Identify which cell holds the provided text, then report its [X, Y] central coordinate. 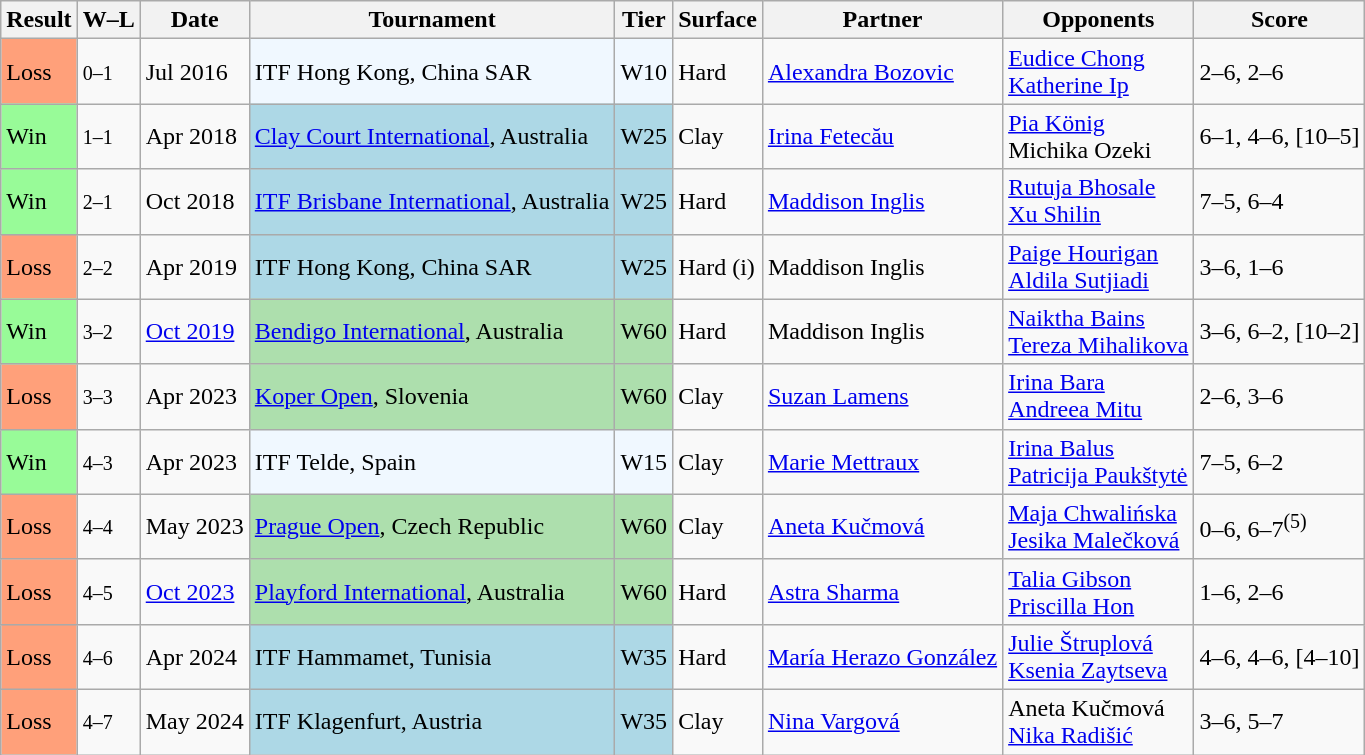
May 2024 [194, 722]
3–6, 5–7 [1280, 722]
Marie Mettraux [882, 462]
Tournament [432, 20]
3–6, 6–2, [10–2] [1280, 332]
Opponents [1098, 20]
Result [39, 20]
May 2023 [194, 526]
Irina Fetecău [882, 136]
Jul 2016 [194, 72]
2–1 [108, 202]
ITF Brisbane International, Australia [432, 202]
4–7 [108, 722]
Score [1280, 20]
Date [194, 20]
Paige Hourigan Aldila Sutjiadi [1098, 266]
W15 [644, 462]
2–2 [108, 266]
Pia König Michika Ozeki [1098, 136]
Nina Vargová [882, 722]
Alexandra Bozovic [882, 72]
0–1 [108, 72]
Talia Gibson Priscilla Hon [1098, 592]
Irina Bara Andreea Mitu [1098, 396]
7–5, 6–4 [1280, 202]
4–6, 4–6, [4–10] [1280, 656]
Playford International, Australia [432, 592]
Apr 2024 [194, 656]
7–5, 6–2 [1280, 462]
ITF Telde, Spain [432, 462]
1–1 [108, 136]
ITF Klagenfurt, Austria [432, 722]
Koper Open, Slovenia [432, 396]
Naiktha Bains Tereza Mihalikova [1098, 332]
4–4 [108, 526]
Tier [644, 20]
Rutuja Bhosale Xu Shilin [1098, 202]
1–6, 2–6 [1280, 592]
Irina Balus Patricija Paukštytė [1098, 462]
Bendigo International, Australia [432, 332]
Surface [718, 20]
ITF Hammamet, Tunisia [432, 656]
Eudice Chong Katherine Ip [1098, 72]
Maja Chwalińska Jesika Malečková [1098, 526]
W10 [644, 72]
Oct 2019 [194, 332]
3–2 [108, 332]
Oct 2018 [194, 202]
3–3 [108, 396]
4–3 [108, 462]
Aneta Kučmová Nika Radišić [1098, 722]
María Herazo González [882, 656]
Apr 2019 [194, 266]
Partner [882, 20]
Suzan Lamens [882, 396]
Apr 2018 [194, 136]
6–1, 4–6, [10–5] [1280, 136]
4–6 [108, 656]
Prague Open, Czech Republic [432, 526]
Julie Štruplová Ksenia Zaytseva [1098, 656]
Oct 2023 [194, 592]
Clay Court International, Australia [432, 136]
4–5 [108, 592]
0–6, 6–7(5) [1280, 526]
Hard (i) [718, 266]
2–6, 2–6 [1280, 72]
3–6, 1–6 [1280, 266]
2–6, 3–6 [1280, 396]
Astra Sharma [882, 592]
Aneta Kučmová [882, 526]
W–L [108, 20]
